Detect which cell encompasses the target text, then output its (X, Y) center coordinate. 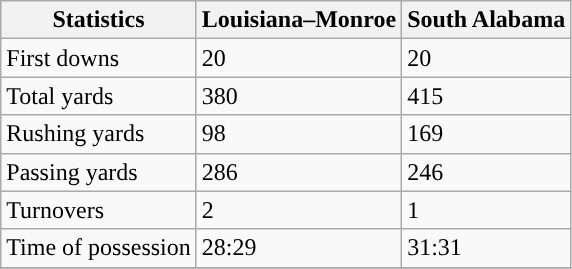
Statistics (99, 20)
31:31 (486, 248)
1 (486, 210)
Rushing yards (99, 134)
2 (298, 210)
98 (298, 134)
Time of possession (99, 248)
Louisiana–Monroe (298, 20)
169 (486, 134)
380 (298, 96)
Total yards (99, 96)
Passing yards (99, 172)
415 (486, 96)
First downs (99, 58)
246 (486, 172)
28:29 (298, 248)
Turnovers (99, 210)
286 (298, 172)
South Alabama (486, 20)
